Return the (X, Y) coordinate for the center point of the cell that contains the specified text.  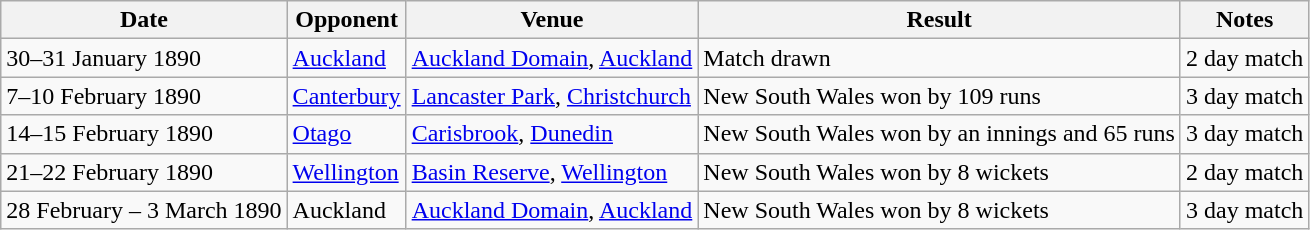
Otago (346, 134)
New South Wales won by 109 runs (940, 96)
Date (144, 20)
Match drawn (940, 58)
14–15 February 1890 (144, 134)
Carisbrook, Dunedin (552, 134)
Notes (1244, 20)
21–22 February 1890 (144, 172)
Venue (552, 20)
Basin Reserve, Wellington (552, 172)
30–31 January 1890 (144, 58)
Opponent (346, 20)
28 February – 3 March 1890 (144, 210)
New South Wales won by an innings and 65 runs (940, 134)
Result (940, 20)
7–10 February 1890 (144, 96)
Wellington (346, 172)
Canterbury (346, 96)
Lancaster Park, Christchurch (552, 96)
